Search for the cell housing the specified text and yield its (X, Y) center coordinate. 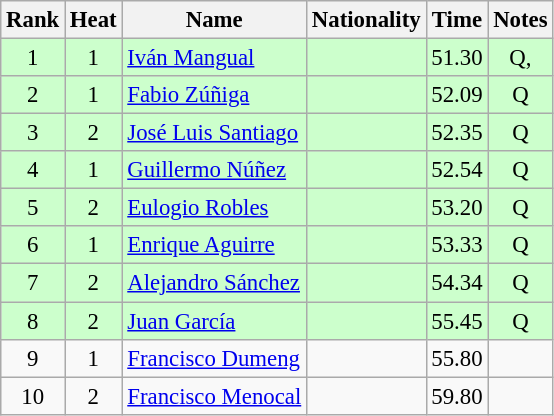
52.54 (457, 170)
8 (33, 321)
Q, (520, 58)
Notes (520, 20)
Name (214, 20)
4 (33, 170)
Alejandro Sánchez (214, 283)
55.45 (457, 321)
Time (457, 20)
Francisco Menocal (214, 396)
51.30 (457, 58)
52.35 (457, 133)
55.80 (457, 358)
52.09 (457, 95)
5 (33, 208)
Francisco Dumeng (214, 358)
6 (33, 245)
Fabio Zúñiga (214, 95)
Juan García (214, 321)
3 (33, 133)
Iván Mangual (214, 58)
53.33 (457, 245)
59.80 (457, 396)
Heat (94, 20)
54.34 (457, 283)
9 (33, 358)
Rank (33, 20)
Enrique Aguirre (214, 245)
53.20 (457, 208)
Eulogio Robles (214, 208)
10 (33, 396)
José Luis Santiago (214, 133)
Nationality (366, 20)
Guillermo Núñez (214, 170)
7 (33, 283)
